Extract the (x, y) coordinate from the center of the cell holding the provided text.  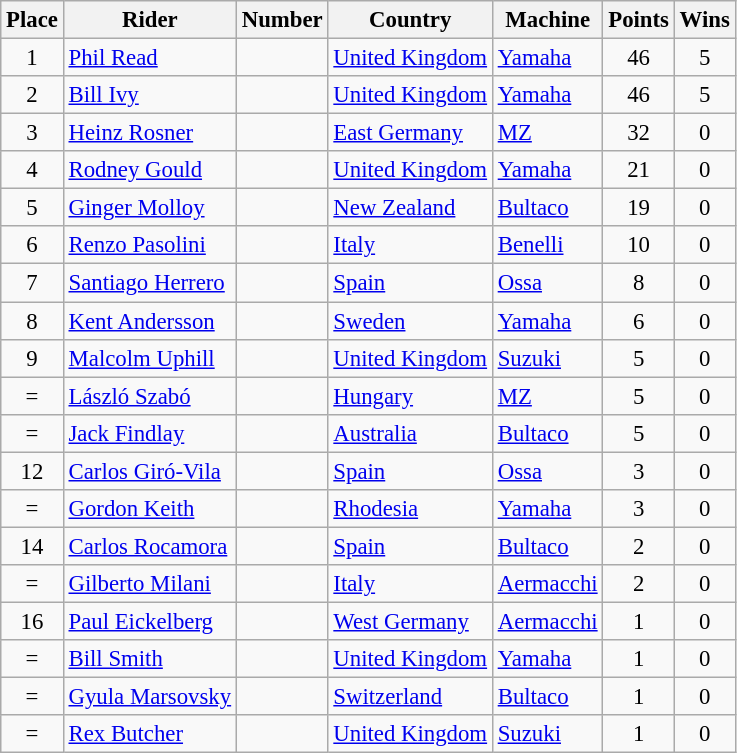
10 (638, 245)
Malcolm Uphill (150, 358)
16 (32, 621)
Paul Eickelberg (150, 621)
Gordon Keith (150, 509)
19 (638, 208)
Place (32, 20)
Phil Read (150, 58)
Sweden (410, 321)
Machine (548, 20)
New Zealand (410, 208)
7 (32, 283)
Australia (410, 433)
Heinz Rosner (150, 133)
Bill Smith (150, 659)
Santiago Herrero (150, 283)
László Szabó (150, 396)
Rhodesia (410, 509)
Country (410, 20)
Switzerland (410, 697)
Kent Andersson (150, 321)
Carlos Rocamora (150, 546)
West Germany (410, 621)
4 (32, 170)
Hungary (410, 396)
Benelli (548, 245)
Rex Butcher (150, 734)
Bill Ivy (150, 95)
Renzo Pasolini (150, 245)
Rider (150, 20)
14 (32, 546)
Gilberto Milani (150, 584)
9 (32, 358)
32 (638, 133)
Ginger Molloy (150, 208)
Jack Findlay (150, 433)
East Germany (410, 133)
Rodney Gould (150, 170)
Number (282, 20)
21 (638, 170)
Points (638, 20)
Gyula Marsovsky (150, 697)
Carlos Giró-Vila (150, 471)
Wins (704, 20)
12 (32, 471)
